Output the [x, y] coordinate of the center of the cell containing the given text.  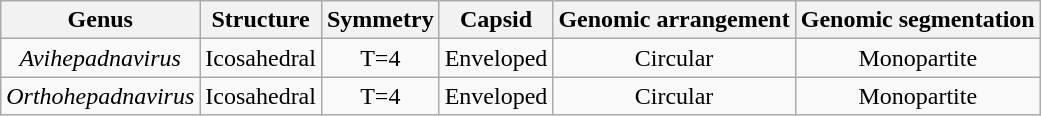
Genomic segmentation [918, 20]
Orthohepadnavirus [100, 96]
Avihepadnavirus [100, 58]
Genomic arrangement [674, 20]
Capsid [496, 20]
Structure [261, 20]
Genus [100, 20]
Symmetry [380, 20]
